Scan for the cell matching the given text and deliver its [x, y] coordinate at center. 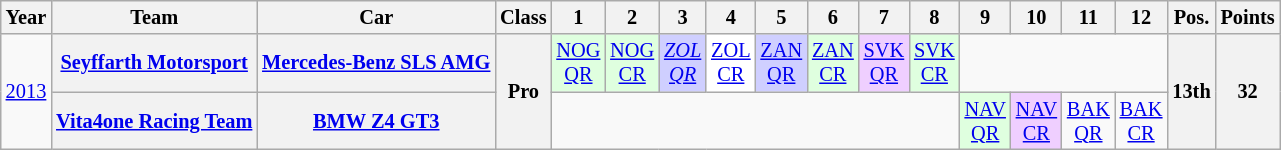
Pos. [1191, 17]
NAVCR [1036, 121]
NOGQR [578, 63]
2 [632, 17]
10 [1036, 17]
3 [682, 17]
Pro [523, 92]
BAKCR [1142, 121]
NAVQR [986, 121]
Points [1248, 17]
SVKQR [884, 63]
5 [781, 17]
ZANQR [781, 63]
4 [730, 17]
1 [578, 17]
Car [376, 17]
BMW Z4 GT3 [376, 121]
Year [26, 17]
ZOLCR [730, 63]
6 [833, 17]
Team [154, 17]
7 [884, 17]
32 [1248, 92]
BAKQR [1088, 121]
Mercedes-Benz SLS AMG [376, 63]
12 [1142, 17]
11 [1088, 17]
9 [986, 17]
ZOLQR [682, 63]
13th [1191, 92]
Seyffarth Motorsport [154, 63]
SVKCR [934, 63]
Class [523, 17]
2013 [26, 92]
8 [934, 17]
ZANCR [833, 63]
NOGCR [632, 63]
Vita4one Racing Team [154, 121]
